Output the [X, Y] coordinate of the center of the cell containing the given text.  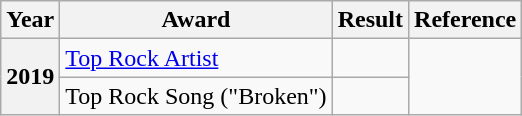
Year [30, 20]
Top Rock Song ("Broken") [196, 96]
Top Rock Artist [196, 58]
Result [370, 20]
Reference [466, 20]
Award [196, 20]
2019 [30, 77]
